Output the (X, Y) coordinate of the center of the cell containing the given text.  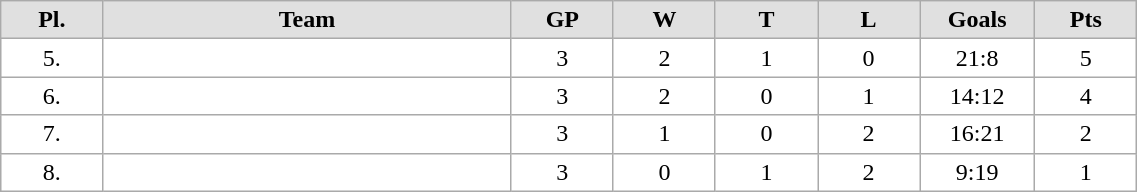
16:21 (978, 134)
8. (52, 172)
6. (52, 96)
7. (52, 134)
T (766, 20)
Goals (978, 20)
14:12 (978, 96)
21:8 (978, 58)
5. (52, 58)
9:19 (978, 172)
Pl. (52, 20)
Pts (1086, 20)
GP (562, 20)
5 (1086, 58)
L (869, 20)
W (664, 20)
Team (307, 20)
4 (1086, 96)
